Search for the cell housing the specified text and yield its [X, Y] center coordinate. 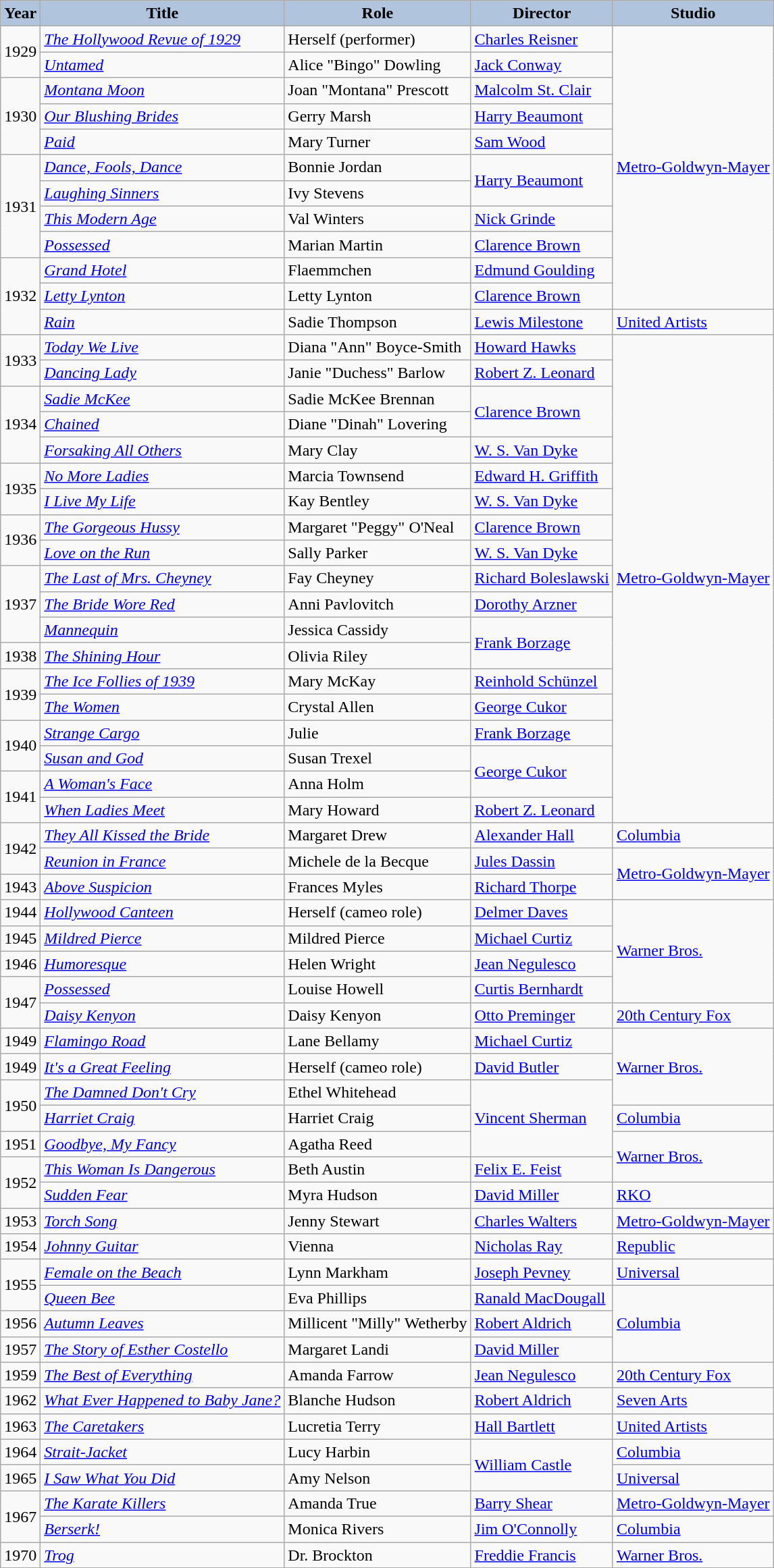
What Ever Happened to Baby Jane? [162, 1401]
Charles Walters [542, 1221]
Lucy Harbin [378, 1452]
Louise Howell [378, 990]
Diana "Ann" Boyce-Smith [378, 348]
1936 [20, 540]
The Story of Esther Costello [162, 1349]
Curtis Bernhardt [542, 990]
1947 [20, 1002]
Beth Austin [378, 1170]
Charles Reisner [542, 39]
Chained [162, 425]
Margaret Drew [378, 836]
Nick Grinde [542, 219]
Mary Clay [378, 450]
Dr. Brockton [378, 1555]
Helen Wright [378, 964]
Amanda Farrow [378, 1375]
The Best of Everything [162, 1375]
1940 [20, 745]
Strait-Jacket [162, 1452]
Republic [693, 1247]
Sudden Fear [162, 1195]
Ethel Whitehead [378, 1092]
Richard Thorpe [542, 887]
Jack Conway [542, 65]
1946 [20, 964]
Role [378, 13]
1930 [20, 116]
Otto Preminger [542, 1015]
Sadie McKee [162, 399]
1957 [20, 1349]
Jenny Stewart [378, 1221]
The Gorgeous Hussy [162, 527]
Director [542, 13]
1944 [20, 913]
1939 [20, 694]
No More Ladies [162, 476]
Eva Phillips [378, 1298]
1933 [20, 360]
Barry Shear [542, 1503]
1952 [20, 1183]
Dorothy Arzner [542, 604]
Sam Wood [542, 142]
Vincent Sherman [542, 1118]
I Saw What You Did [162, 1478]
Bonnie Jordan [378, 167]
1932 [20, 296]
Title [162, 13]
Lucretia Terry [378, 1426]
Flaemmchen [378, 270]
1955 [20, 1285]
Susan Trexel [378, 759]
Amy Nelson [378, 1478]
1962 [20, 1401]
Paid [162, 142]
Freddie Francis [542, 1555]
William Castle [542, 1465]
1951 [20, 1144]
1959 [20, 1375]
Delmer Daves [542, 913]
Untamed [162, 65]
1935 [20, 489]
Gerry Marsh [378, 116]
Rain [162, 322]
Julie [378, 732]
The Caretakers [162, 1426]
Mary Howard [378, 810]
Berserk! [162, 1529]
Lane Bellamy [378, 1041]
Lynn Markham [378, 1272]
It's a Great Feeling [162, 1066]
Edmund Goulding [542, 270]
This Woman Is Dangerous [162, 1170]
1938 [20, 655]
Joan "Montana" Prescott [378, 90]
Jim O'Connolly [542, 1529]
Humoresque [162, 964]
1943 [20, 887]
Myra Hudson [378, 1195]
Lewis Milestone [542, 322]
Hall Bartlett [542, 1426]
1963 [20, 1426]
Amanda True [378, 1503]
Agatha Reed [378, 1144]
Seven Arts [693, 1401]
Vienna [378, 1247]
Marcia Townsend [378, 476]
A Woman's Face [162, 784]
Fay Cheyney [378, 578]
Jules Dassin [542, 861]
Ivy Stevens [378, 193]
Mannequin [162, 630]
Queen Bee [162, 1298]
When Ladies Meet [162, 810]
1964 [20, 1452]
I Live My Life [162, 502]
Studio [693, 13]
Goodbye, My Fancy [162, 1144]
Autumn Leaves [162, 1324]
1956 [20, 1324]
Mary McKay [378, 681]
Janie "Duchess" Barlow [378, 373]
Nicholas Ray [542, 1247]
Dancing Lady [162, 373]
Anna Holm [378, 784]
Monica Rivers [378, 1529]
Diane "Dinah" Lovering [378, 425]
Female on the Beach [162, 1272]
RKO [693, 1195]
Herself (performer) [378, 39]
Johnny Guitar [162, 1247]
Kay Bentley [378, 502]
1967 [20, 1516]
They All Kissed the Bride [162, 836]
1945 [20, 938]
Blanche Hudson [378, 1401]
Millicent "Milly" Wetherby [378, 1324]
Trog [162, 1555]
Alexander Hall [542, 836]
Mary Turner [378, 142]
Margaret "Peggy" O'Neal [378, 527]
1953 [20, 1221]
Above Suspicion [162, 887]
The Ice Follies of 1939 [162, 681]
Malcolm St. Clair [542, 90]
Dance, Fools, Dance [162, 167]
The Bride Wore Red [162, 604]
Forsaking All Others [162, 450]
Year [20, 13]
1942 [20, 848]
1937 [20, 604]
1970 [20, 1555]
Reunion in France [162, 861]
Michele de la Becque [378, 861]
1941 [20, 797]
Reinhold Schünzel [542, 681]
The Karate Killers [162, 1503]
Strange Cargo [162, 732]
Richard Boleslawski [542, 578]
David Butler [542, 1066]
The Damned Don't Cry [162, 1092]
Margaret Landi [378, 1349]
Marian Martin [378, 244]
Flamingo Road [162, 1041]
Ranald MacDougall [542, 1298]
Joseph Pevney [542, 1272]
The Shining Hour [162, 655]
1965 [20, 1478]
1950 [20, 1105]
Love on the Run [162, 553]
Crystal Allen [378, 707]
Montana Moon [162, 90]
Laughing Sinners [162, 193]
Val Winters [378, 219]
Today We Live [162, 348]
1929 [20, 52]
Jessica Cassidy [378, 630]
1931 [20, 206]
1934 [20, 425]
Howard Hawks [542, 348]
Sadie Thompson [378, 322]
Our Blushing Brides [162, 116]
The Last of Mrs. Cheyney [162, 578]
The Hollywood Revue of 1929 [162, 39]
This Modern Age [162, 219]
Sally Parker [378, 553]
Torch Song [162, 1221]
Alice "Bingo" Dowling [378, 65]
Grand Hotel [162, 270]
Frances Myles [378, 887]
Edward H. Griffith [542, 476]
Hollywood Canteen [162, 913]
Anni Pavlovitch [378, 604]
The Women [162, 707]
1954 [20, 1247]
Felix E. Feist [542, 1170]
Olivia Riley [378, 655]
Susan and God [162, 759]
Sadie McKee Brennan [378, 399]
